Determine the [X, Y] coordinate at the center of the cell enclosing the given text.  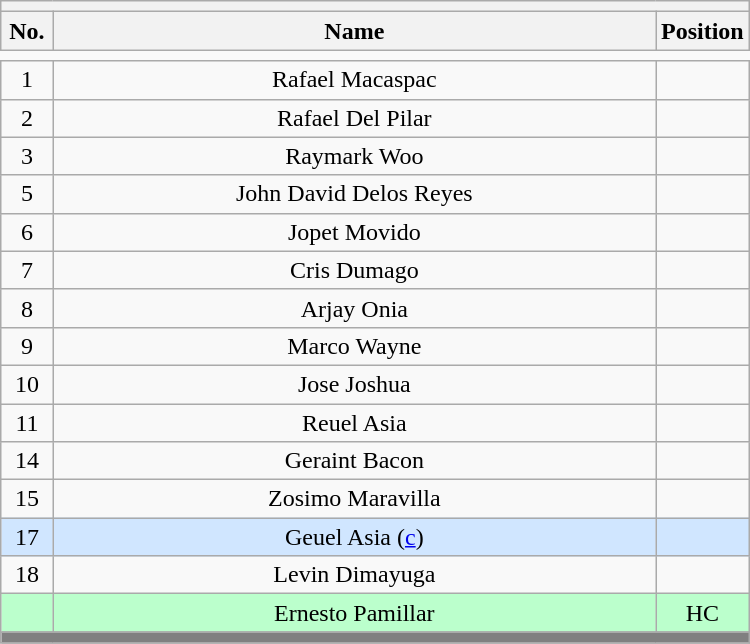
No. [27, 31]
1 [27, 80]
Zosimo Maravilla [354, 499]
14 [27, 461]
Jopet Movido [354, 232]
HC [703, 613]
15 [27, 499]
6 [27, 232]
5 [27, 194]
17 [27, 537]
Levin Dimayuga [354, 575]
10 [27, 384]
Reuel Asia [354, 423]
Name [354, 31]
18 [27, 575]
8 [27, 308]
7 [27, 270]
John David Delos Reyes [354, 194]
Raymark Woo [354, 156]
Marco Wayne [354, 346]
Geraint Bacon [354, 461]
Position [703, 31]
Rafael Macaspac [354, 80]
Jose Joshua [354, 384]
Cris Dumago [354, 270]
Arjay Onia [354, 308]
Geuel Asia (c) [354, 537]
Ernesto Pamillar [354, 613]
Rafael Del Pilar [354, 118]
3 [27, 156]
11 [27, 423]
2 [27, 118]
9 [27, 346]
